Determine the (x, y) coordinate at the center of the cell enclosing the given text.  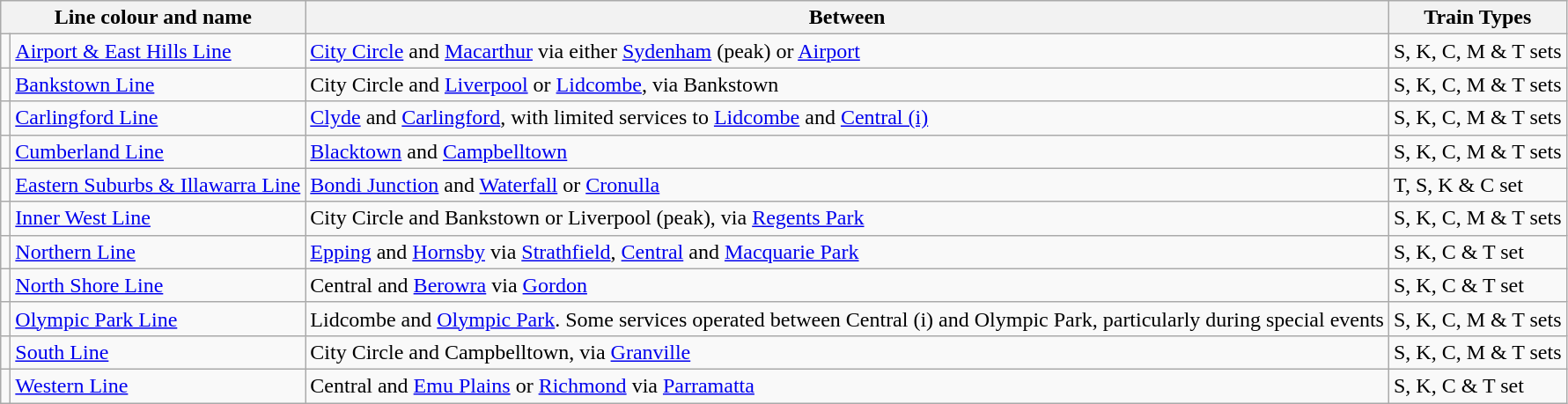
Northern Line (158, 252)
T, S, K & C set (1477, 185)
Western Line (158, 386)
Bankstown Line (158, 84)
Clyde and Carlingford, with limited services to Lidcombe and Central (i) (847, 118)
City Circle and Macarthur via either Sydenham (peak) or Airport (847, 51)
Lidcombe and Olympic Park. Some services operated between Central (i) and Olympic Park, particularly during special events (847, 319)
Line colour and name (153, 18)
Central and Emu Plains or Richmond via Parramatta (847, 386)
City Circle and Bankstown or Liverpool (peak), via Regents Park (847, 218)
City Circle and Campbelltown, via Granville (847, 352)
Carlingford Line (158, 118)
Epping and Hornsby via Strathfield, Central and Macquarie Park (847, 252)
City Circle and Liverpool or Lidcombe, via Bankstown (847, 84)
Blacktown and Campbelltown (847, 151)
Airport & East Hills Line (158, 51)
Train Types (1477, 18)
North Shore Line (158, 285)
Eastern Suburbs & Illawarra Line (158, 185)
Bondi Junction and Waterfall or Cronulla (847, 185)
Olympic Park Line (158, 319)
Between (847, 18)
Central and Berowra via Gordon (847, 285)
Cumberland Line (158, 151)
South Line (158, 352)
Inner West Line (158, 218)
